Scan for the cell matching the given text and deliver its (x, y) coordinate at center. 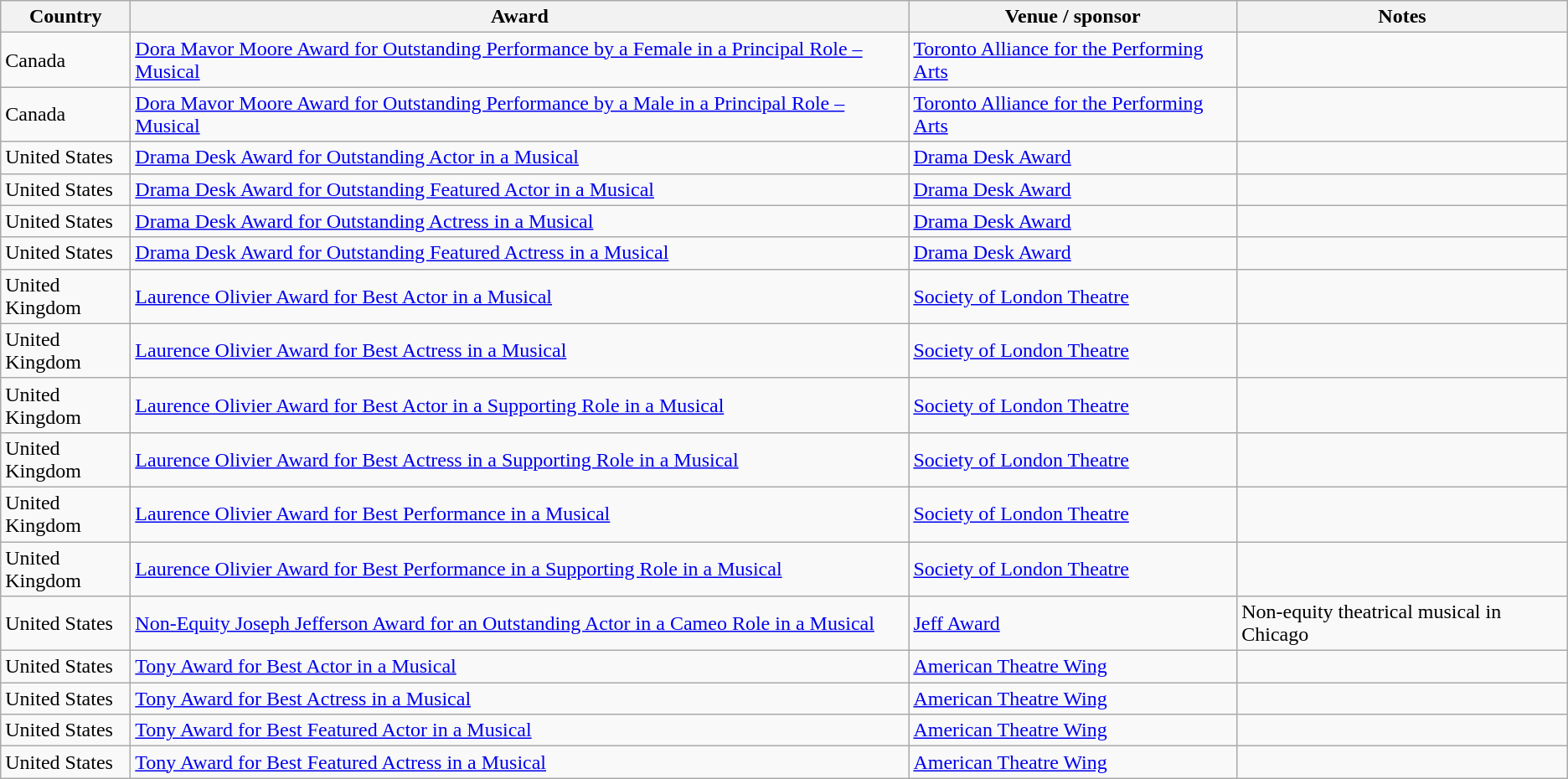
Award (519, 17)
Venue / sponsor (1073, 17)
Laurence Olivier Award for Best Actor in a Supporting Role in a Musical (519, 405)
Laurence Olivier Award for Best Performance in a Musical (519, 514)
Dora Mavor Moore Award for Outstanding Performance by a Female in a Principal Role – Musical (519, 60)
Drama Desk Award for Outstanding Actor in a Musical (519, 157)
Tony Award for Best Featured Actress in a Musical (519, 762)
Laurence Olivier Award for Best Actor in a Musical (519, 297)
Tony Award for Best Actor in a Musical (519, 667)
Non-Equity Joseph Jefferson Award for an Outstanding Actor in a Cameo Role in a Musical (519, 623)
Drama Desk Award for Outstanding Actress in a Musical (519, 221)
Drama Desk Award for Outstanding Featured Actor in a Musical (519, 189)
Laurence Olivier Award for Best Actress in a Supporting Role in a Musical (519, 459)
Drama Desk Award for Outstanding Featured Actress in a Musical (519, 253)
Laurence Olivier Award for Best Performance in a Supporting Role in a Musical (519, 568)
Country (65, 17)
Tony Award for Best Actress in a Musical (519, 699)
Non-equity theatrical musical in Chicago (1402, 623)
Notes (1402, 17)
Tony Award for Best Featured Actor in a Musical (519, 730)
Dora Mavor Moore Award for Outstanding Performance by a Male in a Principal Role – Musical (519, 114)
Laurence Olivier Award for Best Actress in a Musical (519, 350)
Jeff Award (1073, 623)
